Return the (x, y) coordinate for the center point of the cell that contains the specified text.  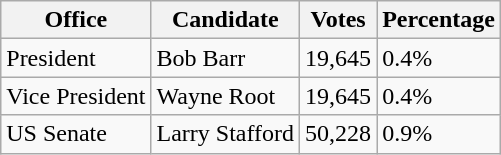
50,228 (338, 134)
Vice President (76, 96)
Percentage (439, 20)
Larry Stafford (226, 134)
Office (76, 20)
0.9% (439, 134)
Bob Barr (226, 58)
Wayne Root (226, 96)
Candidate (226, 20)
US Senate (76, 134)
Votes (338, 20)
President (76, 58)
